Find where the given text appears and provide that cell's center as [X, Y] coordinate. 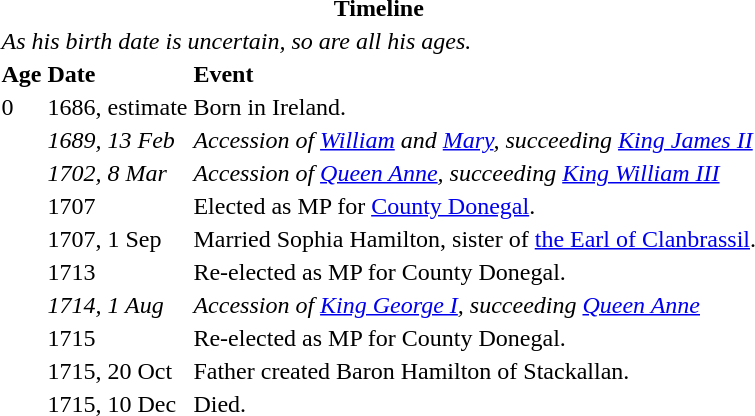
1686, estimate [118, 107]
Date [118, 74]
0 [22, 107]
1714, 1 Aug [118, 305]
1689, 13 Feb [118, 140]
1715, 20 Oct [118, 371]
1713 [118, 272]
Age [22, 74]
1707, 1 Sep [118, 239]
1707 [118, 206]
1702, 8 Mar [118, 173]
1715 [118, 338]
